Find where the given text appears and provide that cell's center as [X, Y] coordinate. 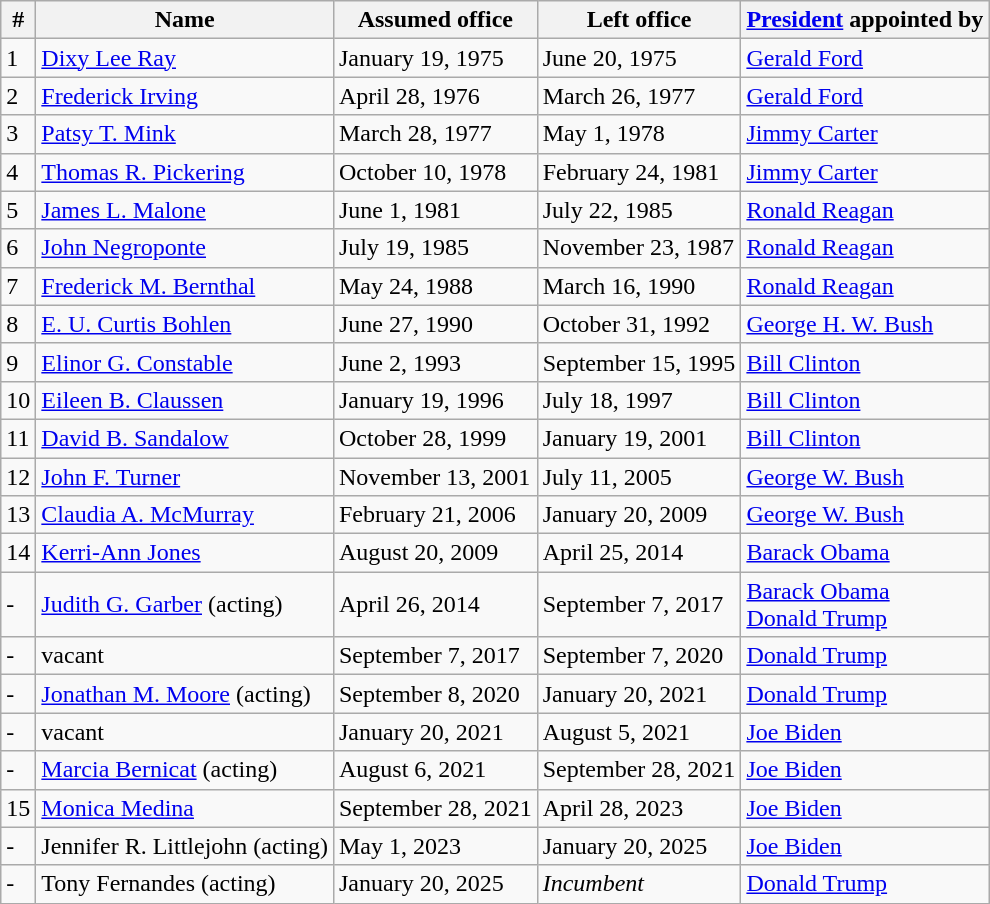
14 [18, 553]
April 25, 2014 [639, 553]
President appointed by [865, 20]
November 23, 1987 [639, 248]
Incumbent [639, 884]
July 22, 1985 [639, 210]
Left office [639, 20]
March 26, 1977 [639, 96]
May 24, 1988 [435, 286]
Claudia A. McMurray [185, 515]
15 [18, 808]
February 21, 2006 [435, 515]
March 16, 1990 [639, 286]
5 [18, 210]
September 8, 2020 [435, 694]
Jonathan M. Moore (acting) [185, 694]
Elinor G. Constable [185, 362]
April 26, 2014 [435, 604]
Frederick M. Bernthal [185, 286]
May 1, 2023 [435, 846]
George H. W. Bush [865, 324]
8 [18, 324]
Frederick Irving [185, 96]
Kerri-Ann Jones [185, 553]
Monica Medina [185, 808]
July 18, 1997 [639, 400]
January 19, 1996 [435, 400]
June 20, 1975 [639, 58]
April 28, 2023 [639, 808]
11 [18, 438]
June 2, 1993 [435, 362]
May 1, 1978 [639, 134]
January 20, 2009 [639, 515]
Name [185, 20]
Jennifer R. Littlejohn (acting) [185, 846]
June 1, 1981 [435, 210]
Tony Fernandes (acting) [185, 884]
James L. Malone [185, 210]
April 28, 1976 [435, 96]
6 [18, 248]
October 28, 1999 [435, 438]
John Negroponte [185, 248]
February 24, 1981 [639, 172]
June 27, 1990 [435, 324]
E. U. Curtis Bohlen [185, 324]
4 [18, 172]
August 20, 2009 [435, 553]
October 10, 1978 [435, 172]
David B. Sandalow [185, 438]
Eileen B. Claussen [185, 400]
# [18, 20]
Patsy T. Mink [185, 134]
Marcia Bernicat (acting) [185, 770]
3 [18, 134]
September 15, 1995 [639, 362]
March 28, 1977 [435, 134]
October 31, 1992 [639, 324]
Assumed office [435, 20]
12 [18, 477]
Judith G. Garber (acting) [185, 604]
November 13, 2001 [435, 477]
January 19, 1975 [435, 58]
August 6, 2021 [435, 770]
July 19, 1985 [435, 248]
1 [18, 58]
7 [18, 286]
Barack ObamaDonald Trump [865, 604]
2 [18, 96]
Thomas R. Pickering [185, 172]
September 7, 2020 [639, 656]
9 [18, 362]
13 [18, 515]
August 5, 2021 [639, 732]
Dixy Lee Ray [185, 58]
John F. Turner [185, 477]
Barack Obama [865, 553]
July 11, 2005 [639, 477]
10 [18, 400]
January 19, 2001 [639, 438]
